Provide the [x, y] coordinate of the cell's center where the given text is located.  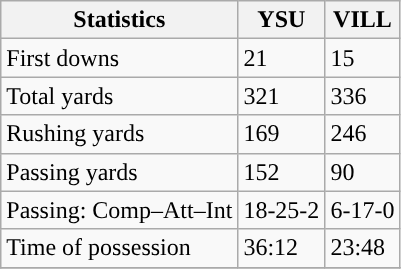
VILL [362, 20]
336 [362, 96]
Time of possession [120, 248]
21 [282, 58]
Passing: Comp–Att–Int [120, 210]
15 [362, 58]
Statistics [120, 20]
321 [282, 96]
First downs [120, 58]
Passing yards [120, 172]
36:12 [282, 248]
152 [282, 172]
90 [362, 172]
18-25-2 [282, 210]
6-17-0 [362, 210]
Total yards [120, 96]
YSU [282, 20]
Rushing yards [120, 134]
169 [282, 134]
23:48 [362, 248]
246 [362, 134]
